Find where the given text appears and provide that cell's center as [X, Y] coordinate. 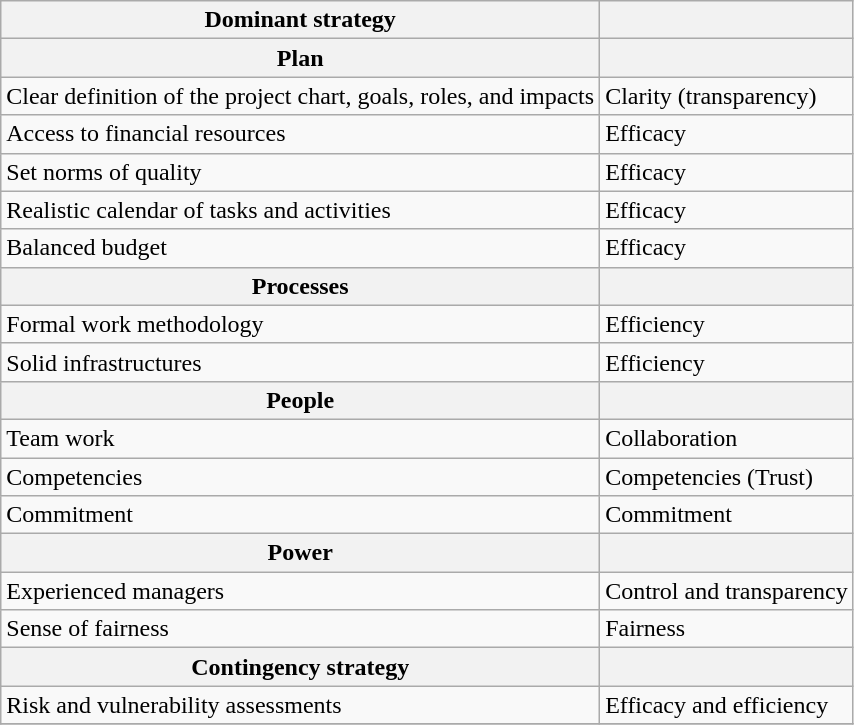
Efficacy and efficiency [727, 705]
Risk and vulnerability assessments [300, 705]
Competencies (Trust) [727, 477]
Solid infrastructures [300, 362]
Realistic calendar of tasks and activities [300, 210]
Collaboration [727, 438]
Plan [300, 58]
Balanced budget [300, 248]
Clear definition of the project chart, goals, roles, and impacts [300, 96]
Power [300, 553]
Dominant strategy [300, 20]
Control and transparency [727, 591]
Sense of fairness [300, 629]
Team work [300, 438]
Set norms of quality [300, 172]
Competencies [300, 477]
Fairness [727, 629]
Access to financial resources [300, 134]
Processes [300, 286]
Experienced managers [300, 591]
Contingency strategy [300, 667]
Formal work methodology [300, 324]
People [300, 400]
Clarity (transparency) [727, 96]
